Return the (x, y) coordinate for the center point of the cell that contains the specified text.  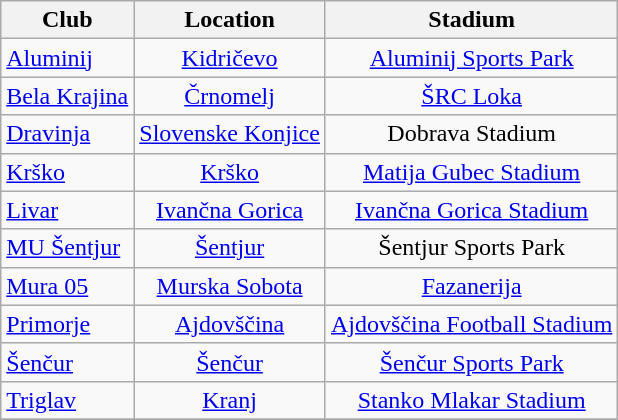
Šenčur Sports Park (471, 362)
Kranj (230, 400)
Club (68, 20)
Črnomelj (230, 96)
Šentjur Sports Park (471, 248)
Šentjur (230, 248)
Ivančna Gorica Stadium (471, 210)
Aluminij (68, 58)
Slovenske Konjice (230, 134)
Mura 05 (68, 286)
Livar (68, 210)
Matija Gubec Stadium (471, 172)
Kidričevo (230, 58)
Ajdovščina (230, 324)
Fazanerija (471, 286)
Stadium (471, 20)
Triglav (68, 400)
Aluminij Sports Park (471, 58)
Dravinja (68, 134)
MU Šentjur (68, 248)
Primorje (68, 324)
Stanko Mlakar Stadium (471, 400)
ŠRC Loka (471, 96)
Bela Krajina (68, 96)
Murska Sobota (230, 286)
Ivančna Gorica (230, 210)
Location (230, 20)
Dobrava Stadium (471, 134)
Ajdovščina Football Stadium (471, 324)
